Find where the given text appears and provide that cell's center as [x, y] coordinate. 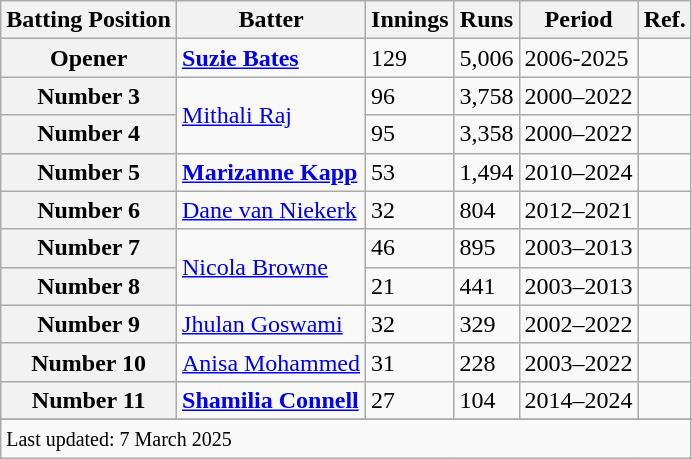
31 [410, 362]
Batter [272, 20]
Anisa Mohammed [272, 362]
3,358 [486, 134]
95 [410, 134]
Jhulan Goswami [272, 324]
Number 4 [89, 134]
Number 10 [89, 362]
Number 9 [89, 324]
Number 7 [89, 248]
2010–2024 [578, 172]
129 [410, 58]
Last updated: 7 March 2025 [346, 438]
Number 8 [89, 286]
96 [410, 96]
1,494 [486, 172]
441 [486, 286]
Ref. [664, 20]
895 [486, 248]
3,758 [486, 96]
Mithali Raj [272, 115]
Number 11 [89, 400]
Nicola Browne [272, 267]
804 [486, 210]
5,006 [486, 58]
53 [410, 172]
Number 6 [89, 210]
2003–2022 [578, 362]
2006-2025 [578, 58]
Runs [486, 20]
Dane van Niekerk [272, 210]
Shamilia Connell [272, 400]
21 [410, 286]
Number 3 [89, 96]
228 [486, 362]
Marizanne Kapp [272, 172]
2012–2021 [578, 210]
Opener [89, 58]
329 [486, 324]
Period [578, 20]
Batting Position [89, 20]
104 [486, 400]
27 [410, 400]
2002–2022 [578, 324]
Suzie Bates [272, 58]
Innings [410, 20]
Number 5 [89, 172]
46 [410, 248]
2014–2024 [578, 400]
